Find where the given text appears and provide that cell's center as (X, Y) coordinate. 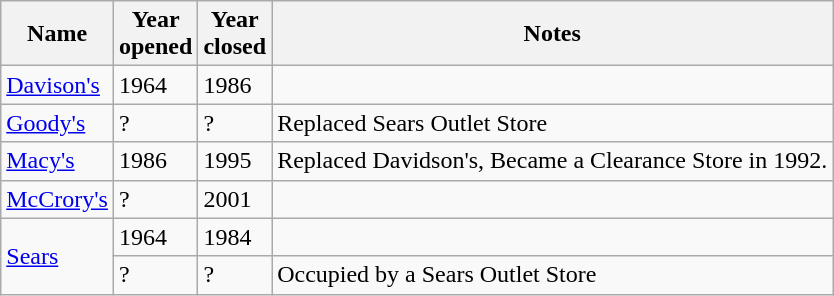
Sears (58, 256)
Yearclosed (235, 34)
McCrory's (58, 199)
Replaced Davidson's, Became a Clearance Store in 1992. (552, 161)
1984 (235, 237)
Occupied by a Sears Outlet Store (552, 275)
Name (58, 34)
Replaced Sears Outlet Store (552, 123)
Macy's (58, 161)
1995 (235, 161)
Goody's (58, 123)
Yearopened (155, 34)
Davison's (58, 85)
Notes (552, 34)
2001 (235, 199)
